Determine the (x, y) coordinate at the center of the cell enclosing the given text.  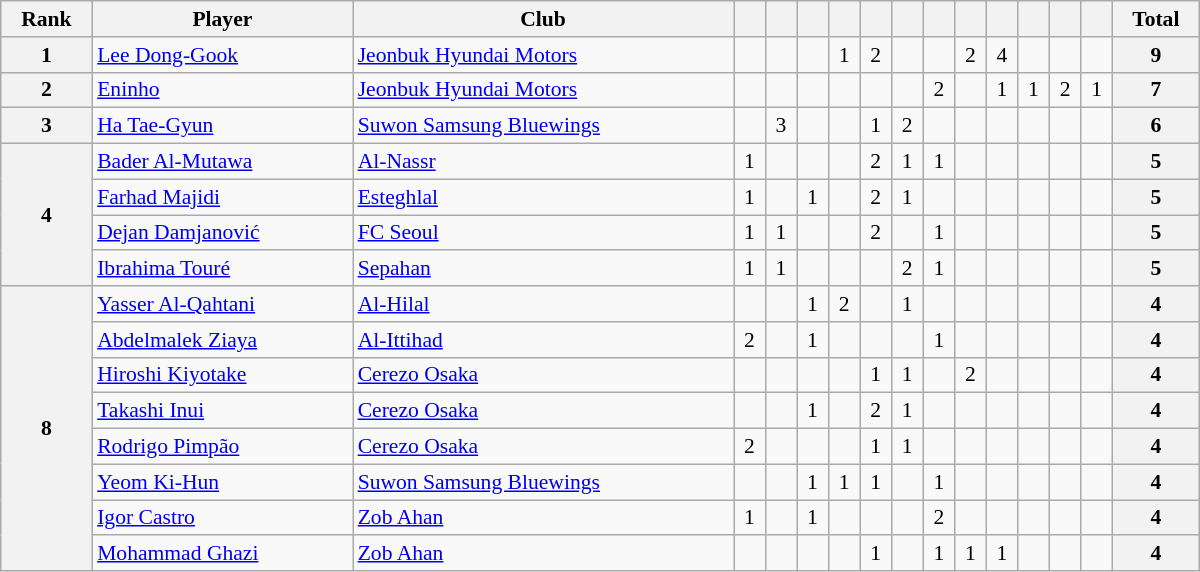
Farhad Majidi (222, 197)
Ha Tae-Gyun (222, 126)
7 (1156, 90)
Sepahan (544, 269)
Rank (46, 19)
Total (1156, 19)
Igor Castro (222, 518)
Lee Dong-Gook (222, 55)
Hiroshi Kiyotake (222, 375)
Player (222, 19)
Yeom Ki-Hun (222, 482)
Al-Ittihad (544, 340)
Ibrahima Touré (222, 269)
Club (544, 19)
8 (46, 428)
Al-Nassr (544, 162)
Takashi Inui (222, 411)
Mohammad Ghazi (222, 554)
Dejan Damjanović (222, 233)
Yasser Al-Qahtani (222, 304)
Bader Al-Mutawa (222, 162)
Esteghlal (544, 197)
Abdelmalek Ziaya (222, 340)
Eninho (222, 90)
9 (1156, 55)
6 (1156, 126)
Al-Hilal (544, 304)
Rodrigo Pimpão (222, 447)
FC Seoul (544, 233)
